From the cell containing the given text, extract its center point as (x, y) coordinate. 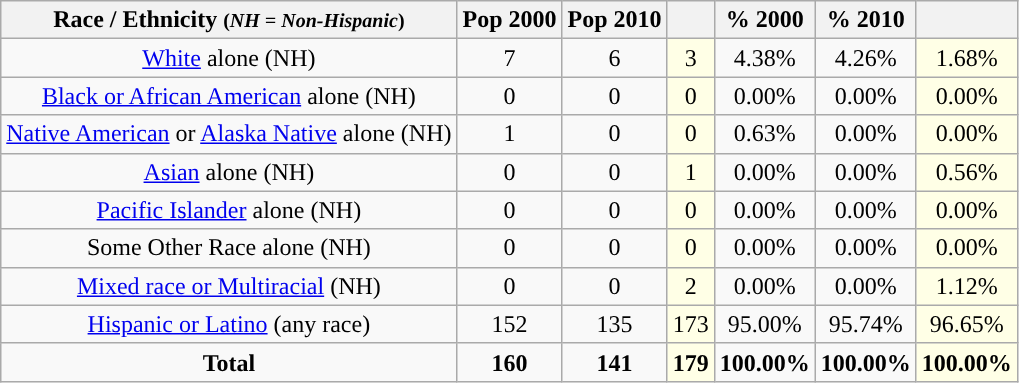
173 (690, 324)
160 (510, 362)
7 (510, 58)
1.12% (966, 286)
152 (510, 324)
95.00% (764, 324)
Hispanic or Latino (any race) (229, 324)
95.74% (866, 324)
Black or African American alone (NH) (229, 96)
135 (614, 324)
0.63% (764, 134)
179 (690, 362)
141 (614, 362)
White alone (NH) (229, 58)
2 (690, 286)
3 (690, 58)
6 (614, 58)
% 2010 (866, 20)
Some Other Race alone (NH) (229, 248)
0.56% (966, 172)
Race / Ethnicity (NH = Non-Hispanic) (229, 20)
1.68% (966, 58)
Mixed race or Multiracial (NH) (229, 286)
Native American or Alaska Native alone (NH) (229, 134)
Pacific Islander alone (NH) (229, 210)
4.26% (866, 58)
Total (229, 362)
Asian alone (NH) (229, 172)
Pop 2010 (614, 20)
Pop 2000 (510, 20)
% 2000 (764, 20)
4.38% (764, 58)
96.65% (966, 324)
